Output the (X, Y) coordinate of the center of the cell containing the given text.  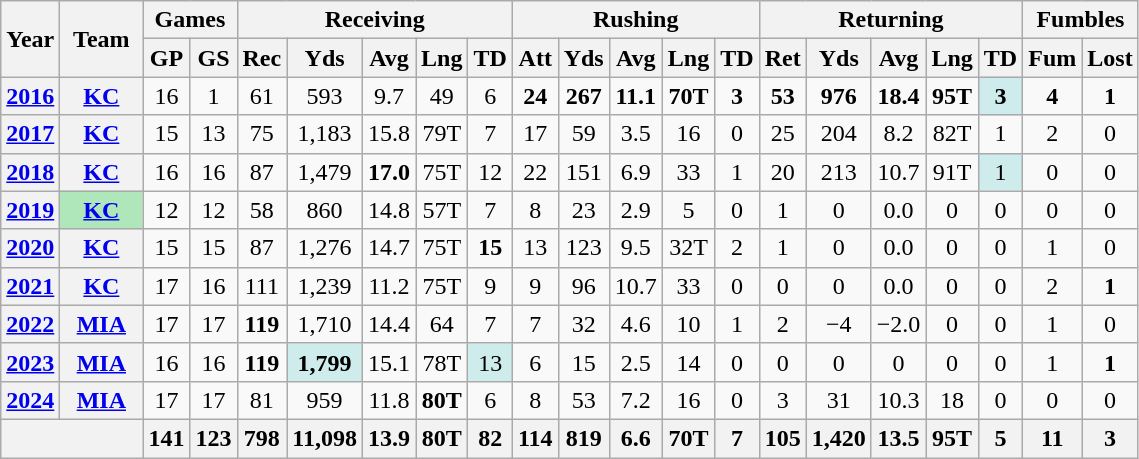
11.2 (388, 286)
819 (584, 438)
141 (166, 438)
9.5 (636, 248)
2019 (30, 210)
6.9 (636, 172)
1,420 (838, 438)
24 (535, 96)
976 (838, 96)
Fumbles (1080, 20)
1,183 (325, 134)
96 (584, 286)
Returning (891, 20)
81 (262, 400)
11,098 (325, 438)
959 (325, 400)
2022 (30, 324)
1,239 (325, 286)
58 (262, 210)
18 (952, 400)
Lost (1110, 58)
Receiving (374, 20)
11.8 (388, 400)
114 (535, 438)
Team (102, 39)
82T (952, 134)
10.3 (898, 400)
49 (442, 96)
GS (214, 58)
−2.0 (898, 324)
1,799 (325, 362)
Year (30, 39)
13.5 (898, 438)
57T (442, 210)
75 (262, 134)
2018 (30, 172)
1,479 (325, 172)
204 (838, 134)
82 (490, 438)
151 (584, 172)
Rec (262, 58)
2.5 (636, 362)
2016 (30, 96)
59 (584, 134)
GP (166, 58)
798 (262, 438)
11.1 (636, 96)
6.6 (636, 438)
860 (325, 210)
2023 (30, 362)
Att (535, 58)
105 (782, 438)
Ret (782, 58)
23 (584, 210)
61 (262, 96)
14.4 (388, 324)
111 (262, 286)
1,276 (325, 248)
64 (442, 324)
4.6 (636, 324)
14.8 (388, 210)
20 (782, 172)
8.2 (898, 134)
14 (688, 362)
22 (535, 172)
79T (442, 134)
32T (688, 248)
7.2 (636, 400)
14.7 (388, 248)
2020 (30, 248)
Rushing (636, 20)
32 (584, 324)
2017 (30, 134)
2024 (30, 400)
213 (838, 172)
25 (782, 134)
10 (688, 324)
17.0 (388, 172)
15.1 (388, 362)
15.8 (388, 134)
Games (190, 20)
11 (1052, 438)
91T (952, 172)
78T (442, 362)
1,710 (325, 324)
31 (838, 400)
2021 (30, 286)
−4 (838, 324)
267 (584, 96)
18.4 (898, 96)
2.9 (636, 210)
4 (1052, 96)
Fum (1052, 58)
13.9 (388, 438)
9.7 (388, 96)
593 (325, 96)
3.5 (636, 134)
